Determine the [x, y] coordinate at the center of the cell enclosing the given text.  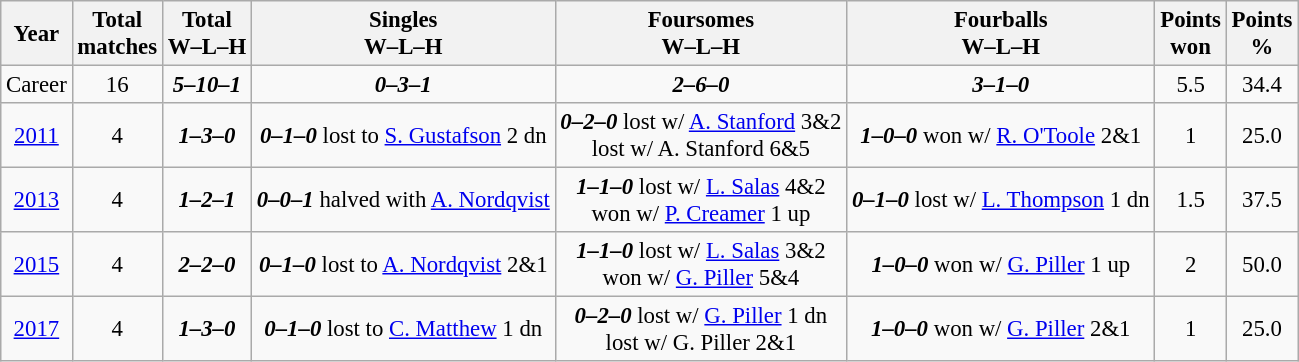
TotalW–L–H [206, 34]
1–1–0 lost w/ L. Salas 4&2won w/ P. Creamer 1 up [701, 200]
2–2–0 [206, 264]
0–1–0 lost to A. Nordqvist 2&1 [403, 264]
1–0–0 won w/ G. Piller 1 up [1001, 264]
2015 [36, 264]
0–1–0 lost to S. Gustafson 2 dn [403, 136]
Points% [1262, 34]
Totalmatches [117, 34]
0–1–0 lost to C. Matthew 1 dn [403, 330]
2013 [36, 200]
0–1–0 lost w/ L. Thompson 1 dn [1001, 200]
Career [36, 85]
2011 [36, 136]
1–1–0 lost w/ L. Salas 3&2won w/ G. Piller 5&4 [701, 264]
50.0 [1262, 264]
1–0–0 won w/ G. Piller 2&1 [1001, 330]
2 [1190, 264]
34.4 [1262, 85]
FoursomesW–L–H [701, 34]
5.5 [1190, 85]
0–2–0 lost w/ G. Piller 1 dnlost w/ G. Piller 2&1 [701, 330]
3–1–0 [1001, 85]
16 [117, 85]
0–2–0 lost w/ A. Stanford 3&2lost w/ A. Stanford 6&5 [701, 136]
1–2–1 [206, 200]
2017 [36, 330]
0–3–1 [403, 85]
1–0–0 won w/ R. O'Toole 2&1 [1001, 136]
Year [36, 34]
37.5 [1262, 200]
FourballsW–L–H [1001, 34]
1.5 [1190, 200]
0–0–1 halved with A. Nordqvist [403, 200]
5–10–1 [206, 85]
Pointswon [1190, 34]
SinglesW–L–H [403, 34]
2–6–0 [701, 85]
